Capture the cell that displays the provided text and extract its (X, Y) central coordinate. 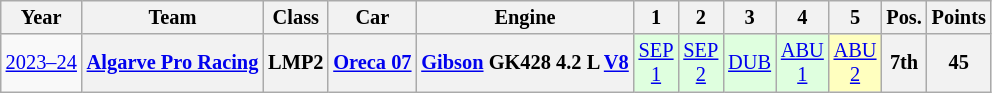
Gibson GK428 4.2 L V8 (524, 63)
2023–24 (42, 63)
2 (700, 17)
Class (296, 17)
SEP2 (700, 63)
Oreca 07 (372, 63)
DUB (750, 63)
Car (372, 17)
Algarve Pro Racing (172, 63)
5 (856, 17)
ABU2 (856, 63)
1 (656, 17)
3 (750, 17)
LMP2 (296, 63)
SEP1 (656, 63)
Year (42, 17)
45 (959, 63)
ABU1 (802, 63)
4 (802, 17)
Team (172, 17)
Pos. (904, 17)
7th (904, 63)
Points (959, 17)
Engine (524, 17)
